Find where the given text appears and provide that cell's center as (X, Y) coordinate. 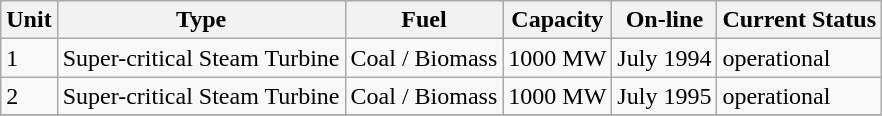
Fuel (424, 20)
Current Status (800, 20)
On-line (664, 20)
July 1994 (664, 58)
July 1995 (664, 96)
Capacity (558, 20)
2 (29, 96)
Unit (29, 20)
1 (29, 58)
Type (201, 20)
